Output the [X, Y] coordinate of the center of the cell containing the given text.  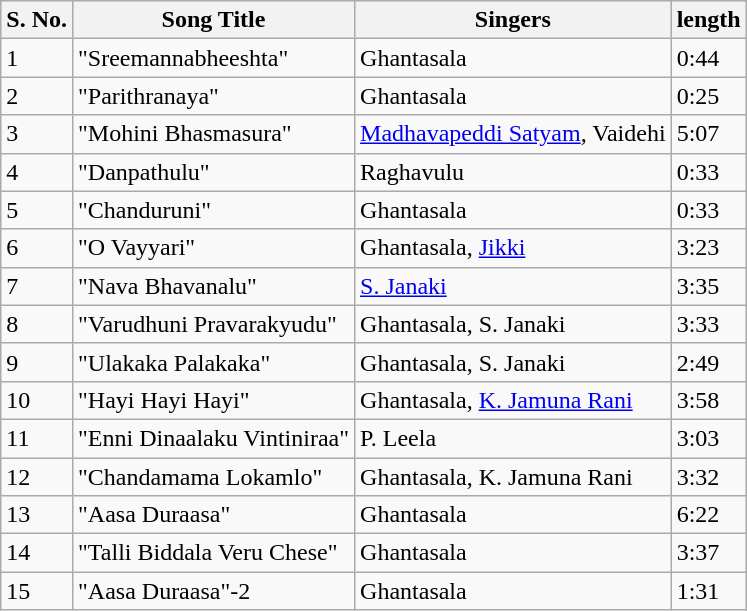
"Aasa Duraasa"-2 [213, 591]
0:44 [708, 58]
"Ulakaka Palakaka" [213, 362]
"Parithranaya" [213, 96]
"O Vayyari" [213, 248]
"Nava Bhavanalu" [213, 286]
3:03 [708, 438]
13 [37, 515]
6 [37, 248]
5:07 [708, 134]
Song Title [213, 20]
6:22 [708, 515]
11 [37, 438]
"Chandamama Lokamlo" [213, 477]
"Enni Dinaalaku Vintiniraa" [213, 438]
3:37 [708, 553]
3:35 [708, 286]
"Talli Biddala Veru Chese" [213, 553]
"Mohini Bhasmasura" [213, 134]
2 [37, 96]
"Aasa Duraasa" [213, 515]
"Danpathulu" [213, 172]
"Sreemannabheeshta" [213, 58]
"Hayi Hayi Hayi" [213, 400]
2:49 [708, 362]
S. No. [37, 20]
10 [37, 400]
Ghantasala, Jikki [514, 248]
3 [37, 134]
S. Janaki [514, 286]
3:58 [708, 400]
Singers [514, 20]
length [708, 20]
0:25 [708, 96]
4 [37, 172]
"Varudhuni Pravarakyudu" [213, 324]
9 [37, 362]
3:32 [708, 477]
5 [37, 210]
"Chanduruni" [213, 210]
1 [37, 58]
14 [37, 553]
15 [37, 591]
1:31 [708, 591]
12 [37, 477]
3:33 [708, 324]
P. Leela [514, 438]
Raghavulu [514, 172]
7 [37, 286]
8 [37, 324]
Madhavapeddi Satyam, Vaidehi [514, 134]
3:23 [708, 248]
